Return [x, y] of the center of cell containing provided text 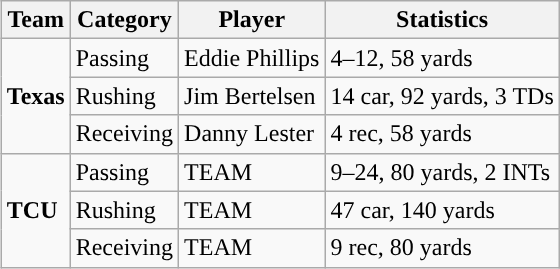
TCU [36, 210]
4–12, 58 yards [442, 58]
Danny Lester [252, 134]
Category [124, 20]
14 car, 92 yards, 3 TDs [442, 96]
4 rec, 58 yards [442, 134]
Eddie Phillips [252, 58]
9–24, 80 yards, 2 INTs [442, 172]
Team [36, 20]
Statistics [442, 20]
9 rec, 80 yards [442, 248]
Texas [36, 96]
Jim Bertelsen [252, 96]
Player [252, 20]
47 car, 140 yards [442, 210]
